Scan for the cell matching the given text and deliver its [X, Y] coordinate at center. 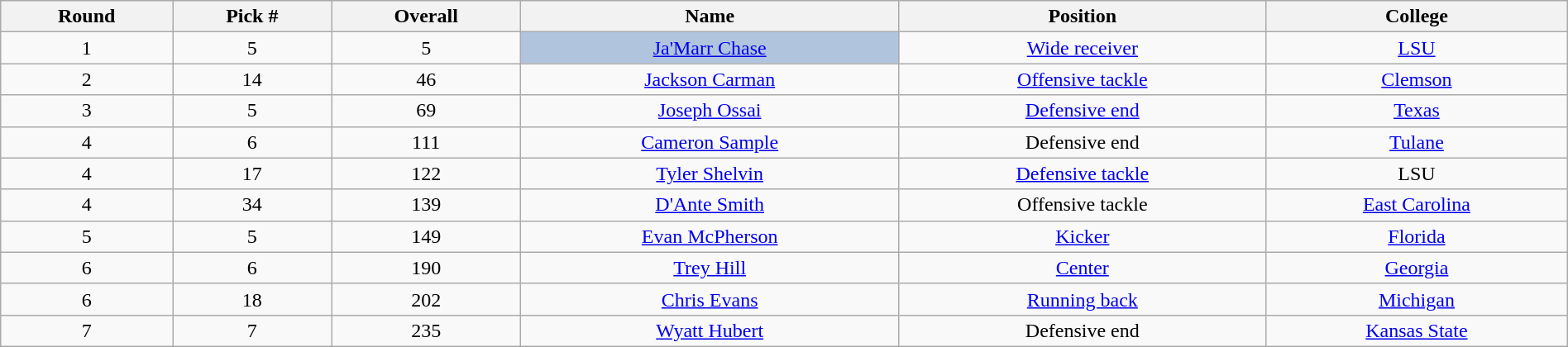
Running back [1083, 299]
Clemson [1417, 79]
D'Ante Smith [710, 205]
1 [87, 48]
Position [1083, 17]
Wide receiver [1083, 48]
Florida [1417, 236]
18 [252, 299]
2 [87, 79]
Georgia [1417, 268]
34 [252, 205]
Ja'Marr Chase [710, 48]
Jackson Carman [710, 79]
Tyler Shelvin [710, 173]
Tulane [1417, 142]
Round [87, 17]
Wyatt Hubert [710, 330]
14 [252, 79]
122 [426, 173]
Overall [426, 17]
17 [252, 173]
235 [426, 330]
Center [1083, 268]
Evan McPherson [710, 236]
Name [710, 17]
Trey Hill [710, 268]
Joseph Ossai [710, 111]
139 [426, 205]
East Carolina [1417, 205]
Pick # [252, 17]
College [1417, 17]
Chris Evans [710, 299]
111 [426, 142]
Cameron Sample [710, 142]
Texas [1417, 111]
Kansas State [1417, 330]
Defensive tackle [1083, 173]
202 [426, 299]
69 [426, 111]
149 [426, 236]
46 [426, 79]
Kicker [1083, 236]
190 [426, 268]
3 [87, 111]
Michigan [1417, 299]
